Pinpoint the cell where the given text exists, returning its (x, y) midpoint coordinate. 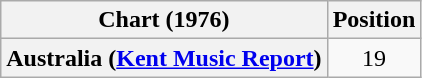
Chart (1976) (164, 20)
Position (374, 20)
Australia (Kent Music Report) (164, 58)
19 (374, 58)
